Determine the [X, Y] coordinate at the center of the cell enclosing the given text.  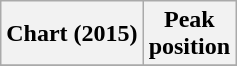
Chart (2015) [72, 34]
Peakposition [189, 34]
